Output the (X, Y) coordinate of the center of the cell containing the given text.  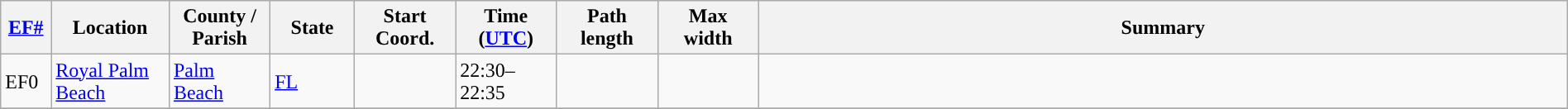
Palm Beach (219, 81)
FL (313, 81)
EF0 (26, 81)
Royal Palm Beach (111, 81)
Time (UTC) (506, 28)
County / Parish (219, 28)
Max width (708, 28)
22:30–22:35 (506, 81)
Summary (1163, 28)
EF# (26, 28)
State (313, 28)
Start Coord. (404, 28)
Location (111, 28)
Path length (607, 28)
